Return [x, y] of the center of cell containing provided text 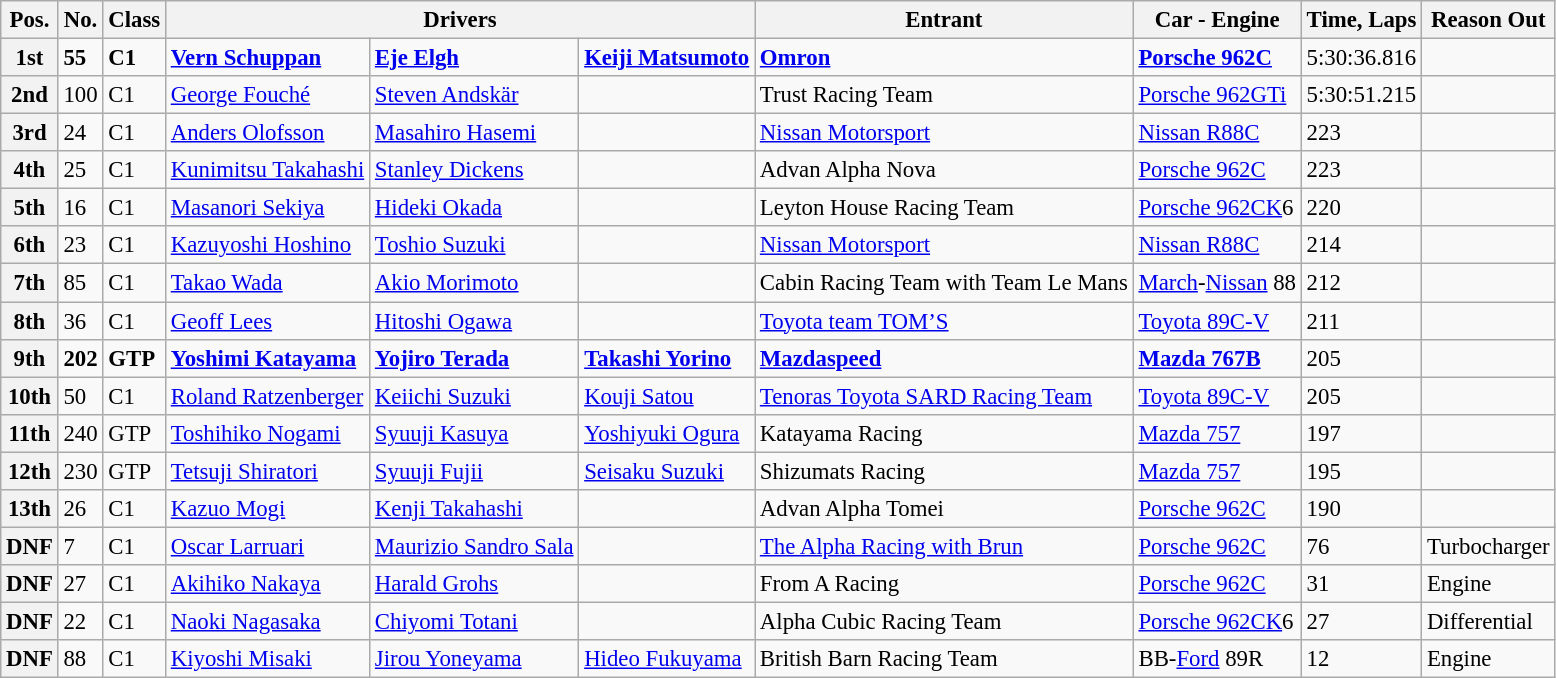
100 [80, 95]
16 [80, 208]
Syuuji Kasuya [474, 433]
Naoki Nagasaka [267, 621]
25 [80, 170]
Syuuji Fujii [474, 471]
Kazuyoshi Hoshino [267, 245]
190 [1361, 509]
230 [80, 471]
Trust Racing Team [944, 95]
Cabin Racing Team with Team Le Mans [944, 283]
76 [1361, 546]
Leyton House Racing Team [944, 208]
31 [1361, 584]
Hideo Fukuyama [667, 659]
British Barn Racing Team [944, 659]
195 [1361, 471]
Kenji Takahashi [474, 509]
240 [80, 433]
85 [80, 283]
Tetsuji Shiratori [267, 471]
Time, Laps [1361, 20]
Porsche 962GTi [1217, 95]
Maurizio Sandro Sala [474, 546]
12th [30, 471]
Toshio Suzuki [474, 245]
Class [134, 20]
212 [1361, 283]
No. [80, 20]
Eje Elgh [474, 58]
Mazdaspeed [944, 358]
Geoff Lees [267, 321]
7 [80, 546]
Masanori Sekiya [267, 208]
Tenoras Toyota SARD Racing Team [944, 396]
Kiyoshi Misaki [267, 659]
Keiji Matsumoto [667, 58]
Takashi Yorino [667, 358]
197 [1361, 433]
5th [30, 208]
10th [30, 396]
8th [30, 321]
Chiyomi Totani [474, 621]
The Alpha Racing with Brun [944, 546]
Vern Schuppan [267, 58]
55 [80, 58]
12 [1361, 659]
24 [80, 133]
2nd [30, 95]
Akio Morimoto [474, 283]
Akihiko Nakaya [267, 584]
Alpha Cubic Racing Team [944, 621]
Katayama Racing [944, 433]
Shizumats Racing [944, 471]
50 [80, 396]
Oscar Larruari [267, 546]
4th [30, 170]
36 [80, 321]
Stanley Dickens [474, 170]
Seisaku Suzuki [667, 471]
Kouji Satou [667, 396]
Advan Alpha Nova [944, 170]
9th [30, 358]
Hitoshi Ogawa [474, 321]
220 [1361, 208]
Kazuo Mogi [267, 509]
Yoshimi Katayama [267, 358]
Hideki Okada [474, 208]
7th [30, 283]
March-Nissan 88 [1217, 283]
Reason Out [1488, 20]
Omron [944, 58]
Jirou Yoneyama [474, 659]
214 [1361, 245]
202 [80, 358]
Roland Ratzenberger [267, 396]
Turbocharger [1488, 546]
11th [30, 433]
6th [30, 245]
26 [80, 509]
Takao Wada [267, 283]
Masahiro Hasemi [474, 133]
George Fouché [267, 95]
1st [30, 58]
Keiichi Suzuki [474, 396]
Steven Andskär [474, 95]
Toshihiko Nogami [267, 433]
Differential [1488, 621]
Anders Olofsson [267, 133]
Yoshiyuki Ogura [667, 433]
88 [80, 659]
Drivers [460, 20]
Harald Grohs [474, 584]
23 [80, 245]
Mazda 767B [1217, 358]
22 [80, 621]
Car - Engine [1217, 20]
Advan Alpha Tomei [944, 509]
5:30:36.816 [1361, 58]
211 [1361, 321]
Toyota team TOM’S [944, 321]
From A Racing [944, 584]
Entrant [944, 20]
13th [30, 509]
BB-Ford 89R [1217, 659]
3rd [30, 133]
Kunimitsu Takahashi [267, 170]
5:30:51.215 [1361, 95]
Yojiro Terada [474, 358]
Pos. [30, 20]
